Provide the (x, y) coordinate of the cell's center where the given text is located.  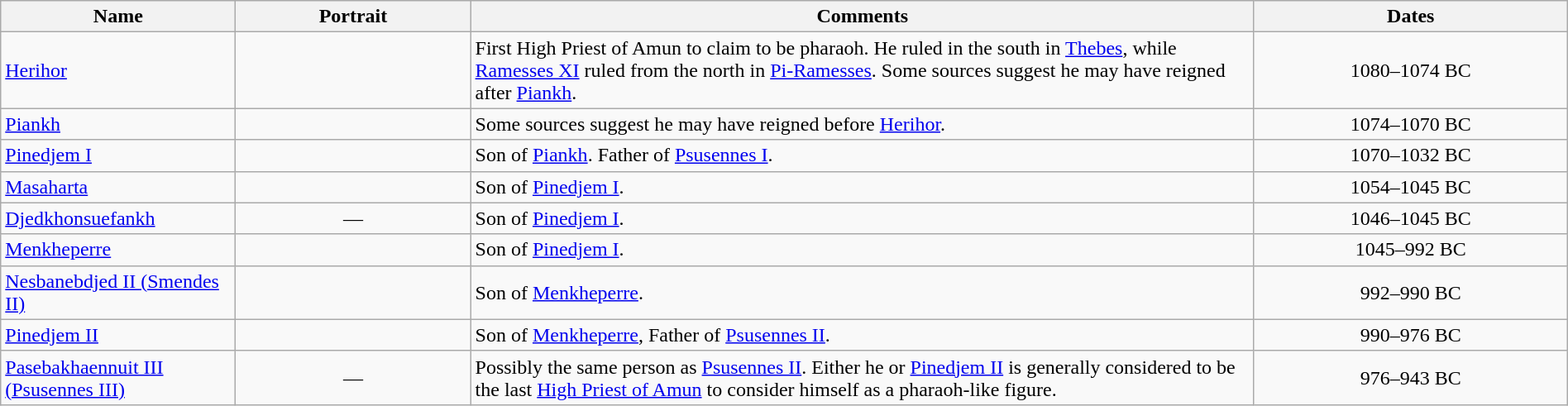
Son of Piankh. Father of Psusennes I. (862, 155)
992–990 BC (1411, 293)
Masaharta (118, 187)
Son of Menkheperre. (862, 293)
1070–1032 BC (1411, 155)
1045–992 BC (1411, 250)
Pasebakhaennuit III (Psusennes III) (118, 377)
1074–1070 BC (1411, 124)
Comments (862, 17)
Piankh (118, 124)
Dates (1411, 17)
1046–1045 BC (1411, 218)
1054–1045 BC (1411, 187)
1080–1074 BC (1411, 70)
Name (118, 17)
Pinedjem II (118, 335)
Son of Menkheperre, Father of Psusennes II. (862, 335)
Menkheperre (118, 250)
976–943 BC (1411, 377)
Some sources suggest he may have reigned before Herihor. (862, 124)
Portrait (353, 17)
Pinedjem I (118, 155)
990–976 BC (1411, 335)
Djedkhonsuefankh (118, 218)
Herihor (118, 70)
Nesbanebdjed II (Smendes II) (118, 293)
